Output the [x, y] coordinate of the center of the cell containing the given text.  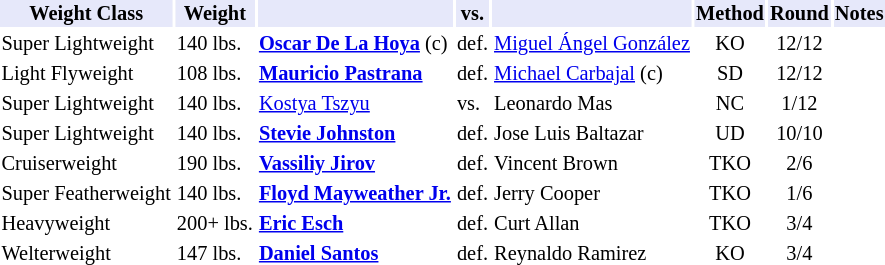
Mauricio Pastrana [354, 74]
Method [730, 14]
Jerry Cooper [592, 194]
190 lbs. [214, 164]
SD [730, 74]
2/6 [799, 164]
Vincent Brown [592, 164]
Weight [214, 14]
Oscar De La Hoya (c) [354, 44]
Eric Esch [354, 224]
Cruiserweight [86, 164]
Super Featherweight [86, 194]
Leonardo Mas [592, 104]
Weight Class [86, 14]
Heavyweight [86, 224]
UD [730, 134]
Stevie Johnston [354, 134]
Floyd Mayweather Jr. [354, 194]
1/6 [799, 194]
Notes [859, 14]
3/4 [799, 224]
Michael Carbajal (c) [592, 74]
Miguel Ángel González [592, 44]
200+ lbs. [214, 224]
108 lbs. [214, 74]
Curt Allan [592, 224]
1/12 [799, 104]
Vassiliy Jirov [354, 164]
NC [730, 104]
Jose Luis Baltazar [592, 134]
Round [799, 14]
Kostya Tszyu [354, 104]
10/10 [799, 134]
KO [730, 44]
Light Flyweight [86, 74]
